Find where the given text appears and provide that cell's center as [x, y] coordinate. 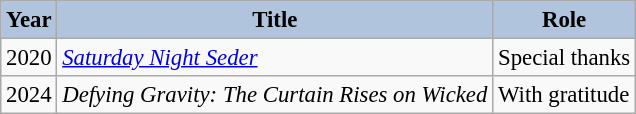
Year [29, 20]
Defying Gravity: The Curtain Rises on Wicked [275, 95]
2020 [29, 58]
Saturday Night Seder [275, 58]
Title [275, 20]
Special thanks [564, 58]
2024 [29, 95]
Role [564, 20]
With gratitude [564, 95]
